Pinpoint the cell where the given text exists, returning its [x, y] midpoint coordinate. 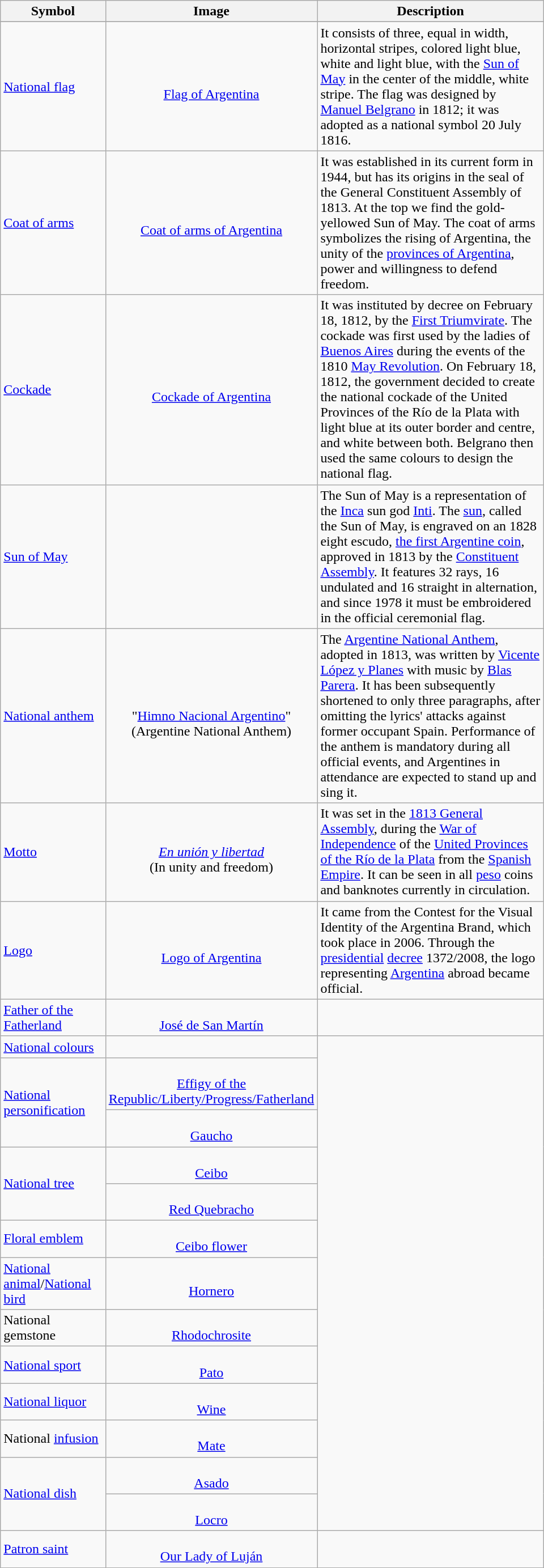
Image [211, 11]
Locro [211, 1512]
National sport [53, 1365]
Coat of arms [53, 223]
Ceibo [211, 1165]
National colours [53, 1047]
En unión y libertad(In unity and freedom) [211, 852]
National personification [53, 1102]
Cockade of Argentina [211, 390]
Rhodochrosite [211, 1328]
National flag [53, 86]
José de San Martín [211, 1018]
Description [431, 11]
Logo of Argentina [211, 950]
Motto [53, 852]
National gemstone [53, 1328]
Ceibo flower [211, 1239]
Pato [211, 1365]
National tree [53, 1184]
National liquor [53, 1402]
Cockade [53, 390]
Mate [211, 1438]
Flag of Argentina [211, 86]
"Himno Nacional Argentino"(Argentine National Anthem) [211, 716]
Red Quebracho [211, 1202]
Sun of May [53, 556]
Patron saint [53, 1549]
Symbol [53, 11]
Gaucho [211, 1128]
National dish [53, 1494]
National animal/National bird [53, 1284]
Wine [211, 1402]
Hornero [211, 1284]
Logo [53, 950]
National anthem [53, 716]
National infusion [53, 1438]
Father of the Fatherland [53, 1018]
Asado [211, 1476]
Effigy of the Republic/Liberty/Progress/Fatherland [211, 1083]
Floral emblem [53, 1239]
Our Lady of Luján [211, 1549]
Coat of arms of Argentina [211, 223]
